Capture the cell that displays the provided text and extract its [X, Y] central coordinate. 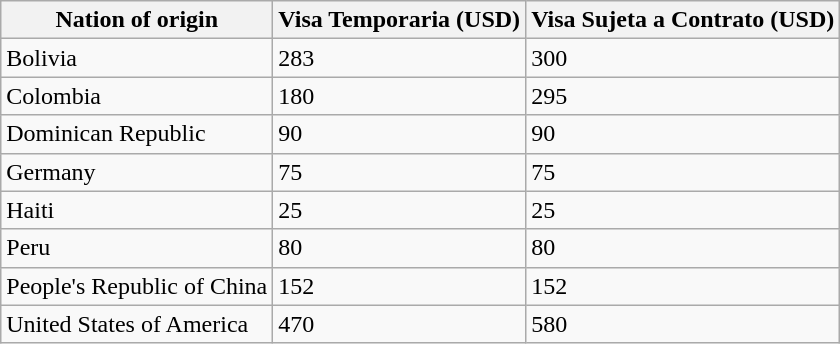
United States of America [137, 324]
Dominican Republic [137, 134]
180 [400, 96]
Colombia [137, 96]
People's Republic of China [137, 286]
470 [400, 324]
Bolivia [137, 58]
300 [683, 58]
Nation of origin [137, 20]
580 [683, 324]
Germany [137, 172]
295 [683, 96]
Haiti [137, 210]
Visa Temporaria (USD) [400, 20]
Visa Sujeta a Contrato (USD) [683, 20]
Peru [137, 248]
283 [400, 58]
